From the cell containing the given text, extract its center point as [x, y] coordinate. 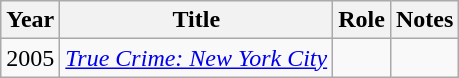
2005 [30, 58]
Title [196, 20]
Role [362, 20]
Year [30, 20]
True Crime: New York City [196, 58]
Notes [424, 20]
